Capture the cell that displays the provided text and extract its [x, y] central coordinate. 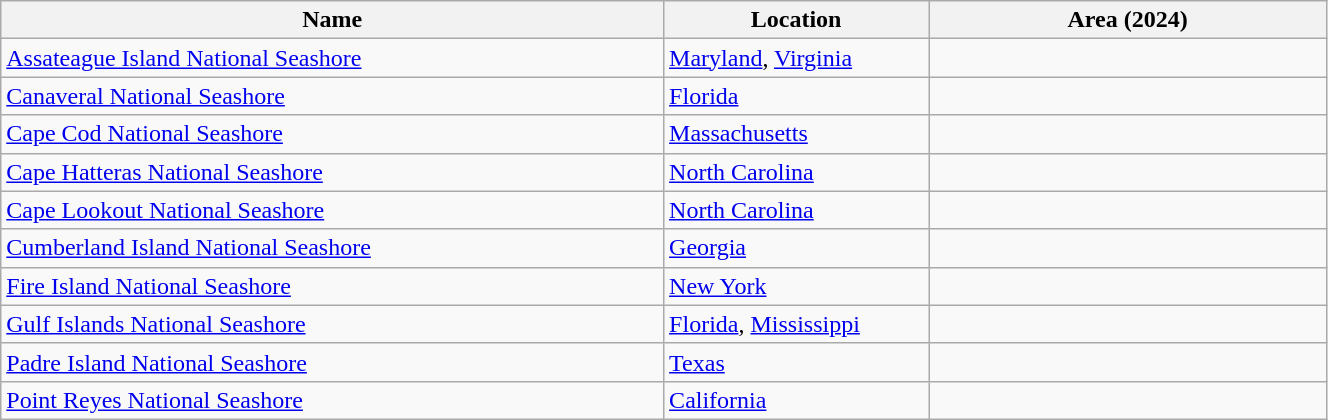
California [796, 400]
Maryland, Virginia [796, 58]
Gulf Islands National Seashore [332, 324]
Assateague Island National Seashore [332, 58]
Fire Island National Seashore [332, 286]
Massachusetts [796, 134]
Area (2024) [1128, 20]
Texas [796, 362]
Florida [796, 96]
Florida, Mississippi [796, 324]
New York [796, 286]
Padre Island National Seashore [332, 362]
Canaveral National Seashore [332, 96]
Cumberland Island National Seashore [332, 248]
Name [332, 20]
Cape Lookout National Seashore [332, 210]
Location [796, 20]
Cape Cod National Seashore [332, 134]
Georgia [796, 248]
Point Reyes National Seashore [332, 400]
Cape Hatteras National Seashore [332, 172]
